Detect which cell encompasses the target text, then output its [X, Y] center coordinate. 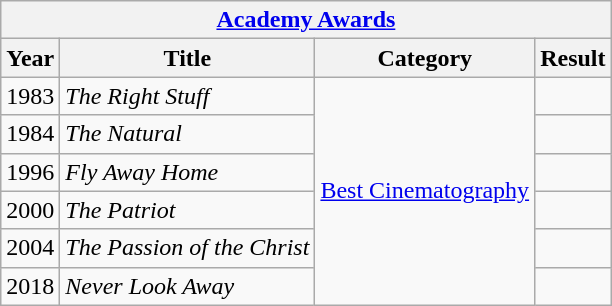
2004 [30, 248]
Category [425, 58]
1984 [30, 134]
Result [573, 58]
2018 [30, 286]
The Patriot [188, 210]
Fly Away Home [188, 172]
1983 [30, 96]
Year [30, 58]
The Right Stuff [188, 96]
Never Look Away [188, 286]
2000 [30, 210]
The Natural [188, 134]
Best Cinematography [425, 191]
1996 [30, 172]
The Passion of the Christ [188, 248]
Title [188, 58]
Academy Awards [306, 20]
